Scan for the cell matching the given text and deliver its [X, Y] coordinate at center. 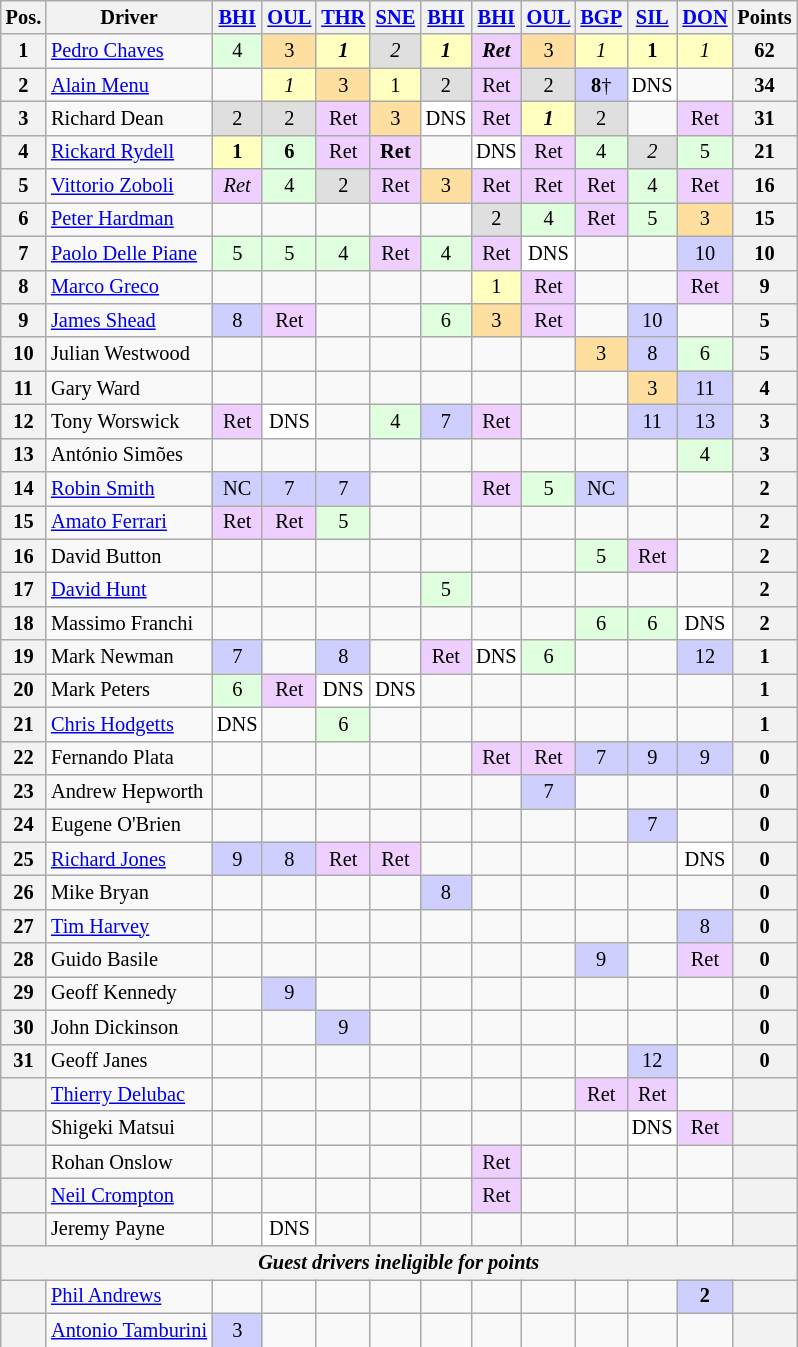
Pedro Chaves [129, 51]
David Hunt [129, 589]
Shigeki Matsui [129, 1128]
34 [764, 85]
Pos. [24, 17]
DON [704, 17]
Mark Newman [129, 657]
8† [601, 85]
Richard Jones [129, 859]
27 [24, 926]
Alain Menu [129, 85]
Fernando Plata [129, 758]
BGP [601, 17]
Tony Worswick [129, 421]
Tim Harvey [129, 926]
Geoff Kennedy [129, 993]
26 [24, 892]
Peter Hardman [129, 219]
Rickard Rydell [129, 152]
18 [24, 623]
Marco Greco [129, 287]
John Dickinson [129, 1027]
Andrew Hepworth [129, 791]
Massimo Franchi [129, 623]
SIL [652, 17]
Rohan Onslow [129, 1162]
David Button [129, 556]
Robin Smith [129, 489]
Driver [129, 17]
Amato Ferrari [129, 522]
Chris Hodgetts [129, 724]
Guest drivers ineligible for points [399, 1263]
20 [24, 690]
Mike Bryan [129, 892]
Jeremy Payne [129, 1229]
Phil Andrews [129, 1296]
James Shead [129, 320]
23 [24, 791]
Neil Crompton [129, 1195]
30 [24, 1027]
Points [764, 17]
14 [24, 489]
Richard Dean [129, 118]
Thierry Delubac [129, 1094]
Mark Peters [129, 690]
SNE [395, 17]
Gary Ward [129, 388]
24 [24, 825]
19 [24, 657]
62 [764, 51]
Eugene O'Brien [129, 825]
Guido Basile [129, 960]
17 [24, 589]
28 [24, 960]
Geoff Janes [129, 1061]
Paolo Delle Piane [129, 253]
António Simões [129, 455]
29 [24, 993]
25 [24, 859]
THR [343, 17]
Julian Westwood [129, 354]
Antonio Tamburini [129, 1330]
Vittorio Zoboli [129, 186]
22 [24, 758]
